Output the (X, Y) coordinate of the center of the cell containing the given text.  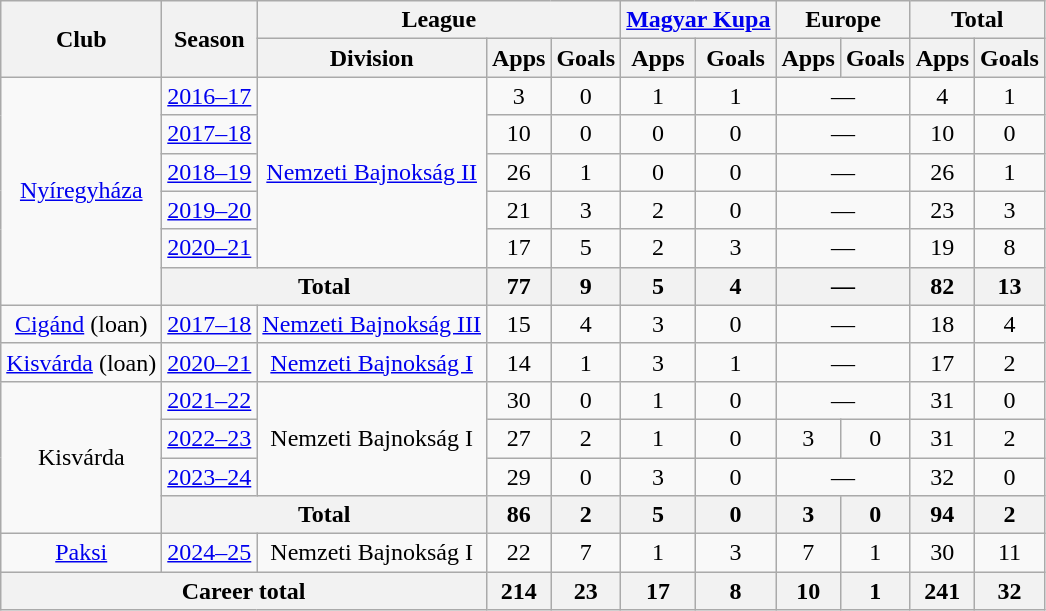
22 (518, 553)
2019–20 (210, 210)
Paksi (82, 553)
77 (518, 286)
Career total (244, 591)
2024–25 (210, 553)
18 (942, 324)
94 (942, 515)
2023–24 (210, 477)
21 (518, 210)
2022–23 (210, 438)
Kisvárda (82, 457)
Nyíregyháza (82, 191)
Nemzeti Bajnokság II (372, 172)
19 (942, 248)
11 (1010, 553)
Kisvárda (loan) (82, 362)
Season (210, 39)
2016–17 (210, 96)
82 (942, 286)
241 (942, 591)
13 (1010, 286)
Europe (843, 20)
214 (518, 591)
League (439, 20)
86 (518, 515)
Division (372, 58)
9 (586, 286)
14 (518, 362)
15 (518, 324)
2018–19 (210, 172)
Nemzeti Bajnokság III (372, 324)
Cigánd (loan) (82, 324)
Club (82, 39)
27 (518, 438)
Magyar Kupa (698, 20)
29 (518, 477)
2021–22 (210, 400)
